Detect which cell encompasses the target text, then output its [X, Y] center coordinate. 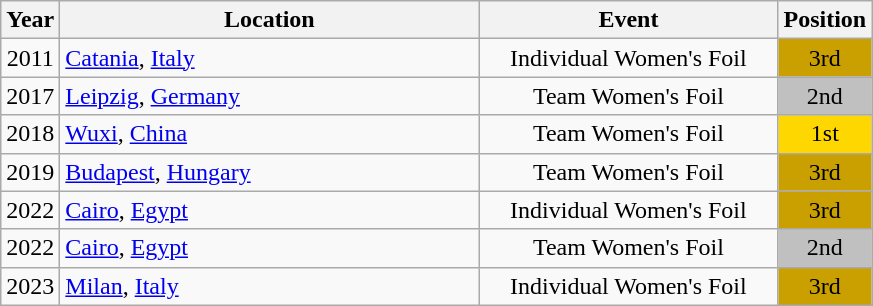
Year [30, 20]
2023 [30, 286]
2019 [30, 172]
Wuxi, China [270, 134]
Budapest, Hungary [270, 172]
Milan, Italy [270, 286]
2018 [30, 134]
Catania, Italy [270, 58]
Leipzig, Germany [270, 96]
Location [270, 20]
Event [628, 20]
1st [825, 134]
2011 [30, 58]
2017 [30, 96]
Position [825, 20]
